Determine the [X, Y] coordinate at the center of the cell enclosing the given text.  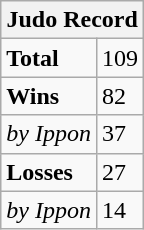
82 [120, 96]
109 [120, 58]
14 [120, 210]
27 [120, 172]
Losses [49, 172]
Wins [49, 96]
Judo Record [72, 20]
Total [49, 58]
37 [120, 134]
